Extract the (x, y) coordinate from the center of the cell holding the provided text.  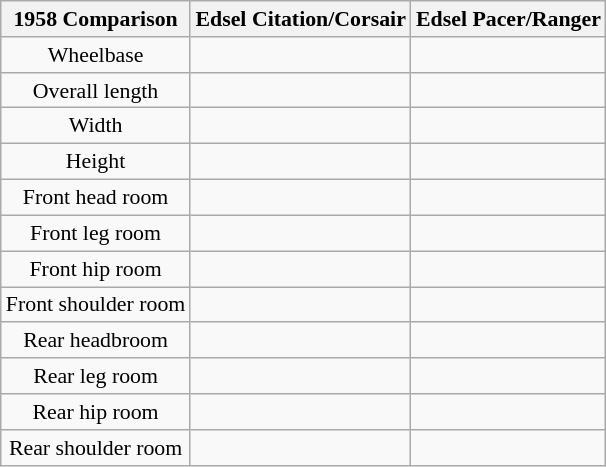
Overall length (96, 90)
Edsel Citation/Corsair (300, 18)
1958 Comparison (96, 18)
Rear hip room (96, 411)
Height (96, 161)
Width (96, 125)
Front head room (96, 197)
Rear leg room (96, 375)
Rear shoulder room (96, 447)
Edsel Pacer/Ranger (508, 18)
Front hip room (96, 268)
Front leg room (96, 233)
Wheelbase (96, 54)
Rear headbroom (96, 340)
Front shoulder room (96, 304)
